Detect which cell encompasses the target text, then output its [x, y] center coordinate. 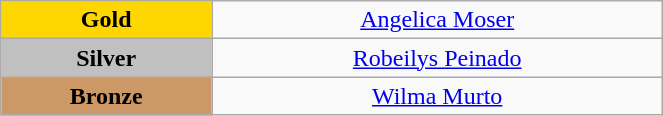
Bronze [106, 96]
Silver [106, 58]
Gold [106, 20]
Angelica Moser [438, 20]
Robeilys Peinado [438, 58]
Wilma Murto [438, 96]
